Locate the cell with the specified text and output its [x, y] center coordinate. 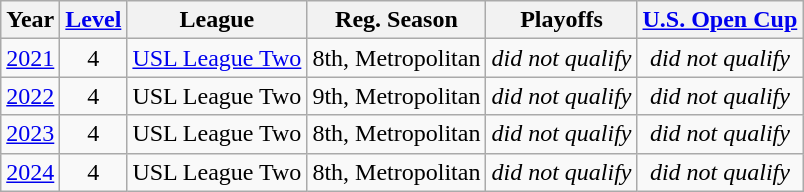
Level [94, 20]
Year [30, 20]
2022 [30, 96]
9th, Metropolitan [396, 96]
League [217, 20]
Playoffs [562, 20]
2024 [30, 172]
U.S. Open Cup [720, 20]
Reg. Season [396, 20]
2021 [30, 58]
2023 [30, 134]
